Detect which cell encompasses the target text, then output its [x, y] center coordinate. 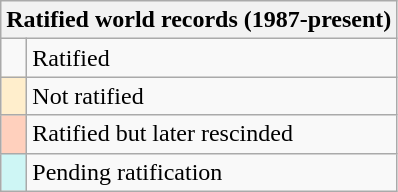
Ratified but later rescinded [212, 134]
Not ratified [212, 96]
Ratified world records (1987-present) [199, 20]
Pending ratification [212, 172]
Ratified [212, 58]
